Locate the cell with the specified text and output its (x, y) center coordinate. 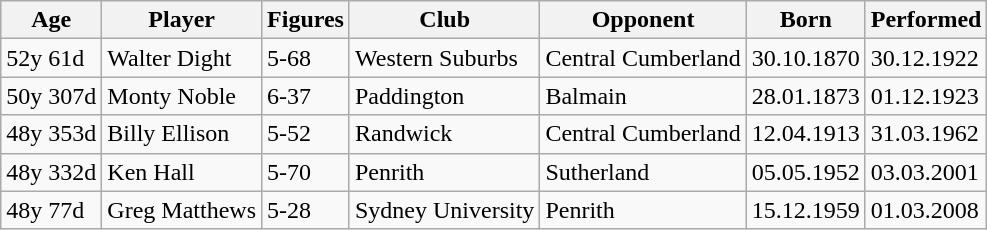
50y 307d (52, 96)
6-37 (306, 96)
28.01.1873 (806, 96)
48y 77d (52, 210)
Monty Noble (182, 96)
5-70 (306, 172)
Paddington (444, 96)
Age (52, 20)
Randwick (444, 134)
48y 332d (52, 172)
Figures (306, 20)
Walter Dight (182, 58)
Sutherland (643, 172)
31.03.1962 (926, 134)
01.03.2008 (926, 210)
30.10.1870 (806, 58)
Performed (926, 20)
Balmain (643, 96)
52y 61d (52, 58)
Born (806, 20)
Opponent (643, 20)
Billy Ellison (182, 134)
5-52 (306, 134)
03.03.2001 (926, 172)
Greg Matthews (182, 210)
Sydney University (444, 210)
Ken Hall (182, 172)
Club (444, 20)
01.12.1923 (926, 96)
Western Suburbs (444, 58)
5-68 (306, 58)
12.04.1913 (806, 134)
05.05.1952 (806, 172)
5-28 (306, 210)
30.12.1922 (926, 58)
15.12.1959 (806, 210)
48y 353d (52, 134)
Player (182, 20)
